Pinpoint the cell where the given text exists, returning its (x, y) midpoint coordinate. 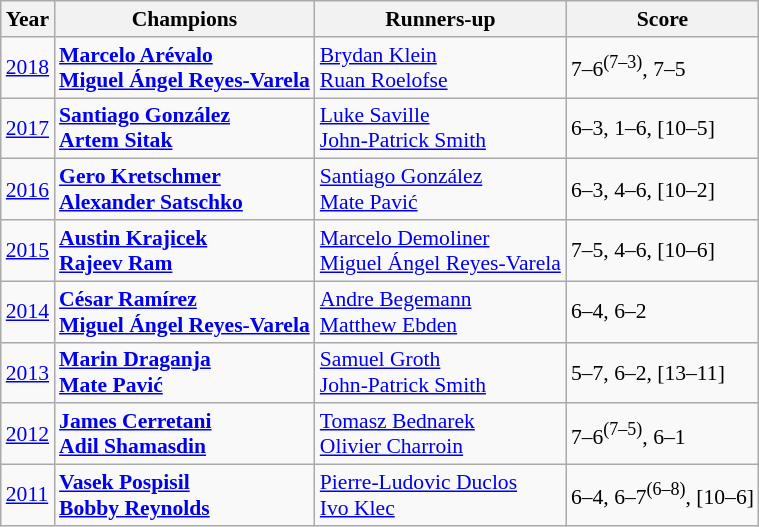
Year (28, 19)
Marin Draganja Mate Pavić (184, 372)
6–4, 6–2 (662, 312)
Tomasz Bednarek Olivier Charroin (440, 434)
2012 (28, 434)
2018 (28, 68)
Brydan Klein Ruan Roelofse (440, 68)
Santiago González Artem Sitak (184, 128)
2016 (28, 190)
Pierre-Ludovic Duclos Ivo Klec (440, 496)
2017 (28, 128)
Marcelo Demoliner Miguel Ángel Reyes-Varela (440, 250)
6–3, 4–6, [10–2] (662, 190)
Runners-up (440, 19)
Austin Krajicek Rajeev Ram (184, 250)
Marcelo Arévalo Miguel Ángel Reyes-Varela (184, 68)
2015 (28, 250)
Score (662, 19)
7–6(7–3), 7–5 (662, 68)
Samuel Groth John-Patrick Smith (440, 372)
6–3, 1–6, [10–5] (662, 128)
Champions (184, 19)
Gero Kretschmer Alexander Satschko (184, 190)
7–6(7–5), 6–1 (662, 434)
James Cerretani Adil Shamasdin (184, 434)
Vasek Pospisil Bobby Reynolds (184, 496)
2011 (28, 496)
César Ramírez Miguel Ángel Reyes-Varela (184, 312)
Santiago González Mate Pavić (440, 190)
Luke Saville John-Patrick Smith (440, 128)
Andre Begemann Matthew Ebden (440, 312)
5–7, 6–2, [13–11] (662, 372)
6–4, 6–7(6–8), [10–6] (662, 496)
7–5, 4–6, [10–6] (662, 250)
2014 (28, 312)
2013 (28, 372)
